Determine the (X, Y) coordinate at the center of the cell enclosing the given text.  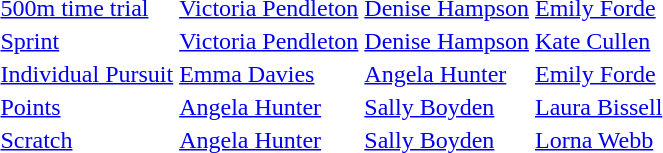
Sally Boyden (447, 107)
Emily Forde (598, 74)
Victoria Pendleton (269, 41)
Kate Cullen (598, 41)
Laura Bissell (598, 107)
Emma Davies (269, 74)
Denise Hampson (447, 41)
